Return the (x, y) coordinate for the center point of the cell that contains the specified text.  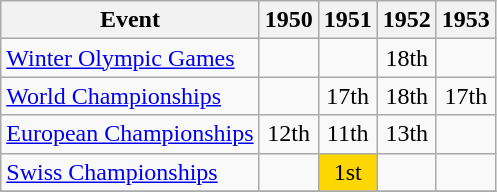
1950 (288, 20)
13th (406, 134)
1951 (348, 20)
World Championships (130, 96)
Winter Olympic Games (130, 58)
1953 (466, 20)
12th (288, 134)
Event (130, 20)
11th (348, 134)
European Championships (130, 134)
1952 (406, 20)
Swiss Championships (130, 172)
1st (348, 172)
